Locate the cell with the specified text and output its (x, y) center coordinate. 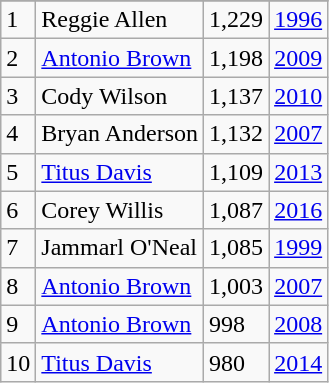
2009 (298, 58)
998 (236, 324)
2014 (298, 362)
1,132 (236, 134)
2013 (298, 172)
1996 (298, 20)
1,003 (236, 286)
1,198 (236, 58)
7 (18, 248)
1999 (298, 248)
8 (18, 286)
1,085 (236, 248)
2 (18, 58)
Bryan Anderson (120, 134)
2016 (298, 210)
9 (18, 324)
10 (18, 362)
Jammarl O'Neal (120, 248)
980 (236, 362)
4 (18, 134)
1,229 (236, 20)
Cody Wilson (120, 96)
3 (18, 96)
6 (18, 210)
2010 (298, 96)
5 (18, 172)
Corey Willis (120, 210)
1 (18, 20)
1,109 (236, 172)
2008 (298, 324)
1,087 (236, 210)
1,137 (236, 96)
Reggie Allen (120, 20)
